From the cell containing the given text, extract its center point as (X, Y) coordinate. 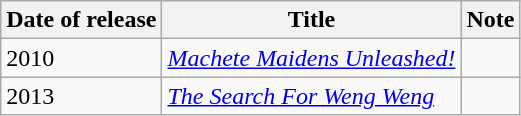
Date of release (82, 20)
2010 (82, 58)
Note (490, 20)
The Search For Weng Weng (312, 96)
Title (312, 20)
Machete Maidens Unleashed! (312, 58)
2013 (82, 96)
